Return [X, Y] of the center of cell containing provided text 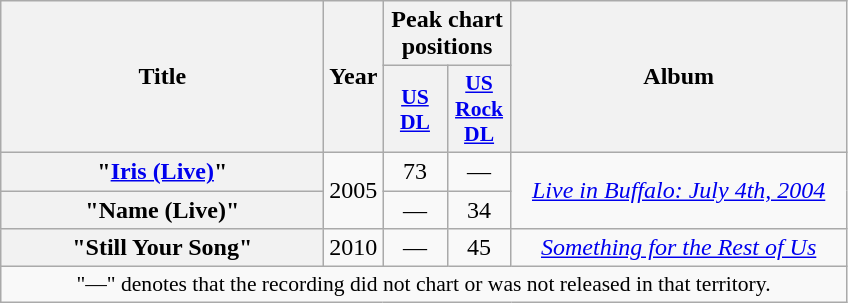
2005 [354, 190]
Something for the Rest of Us [678, 248]
"Still Your Song" [162, 248]
2010 [354, 248]
Peak chart positions [447, 34]
34 [479, 209]
"—" denotes that the recording did not chart or was not released in that territory. [424, 285]
45 [479, 248]
Live in Buffalo: July 4th, 2004 [678, 190]
"Name (Live)" [162, 209]
73 [415, 171]
Album [678, 77]
"Iris (Live)" [162, 171]
USDL [415, 110]
Title [162, 77]
USRockDL [479, 110]
Year [354, 77]
